Locate the cell with the specified text and output its [X, Y] center coordinate. 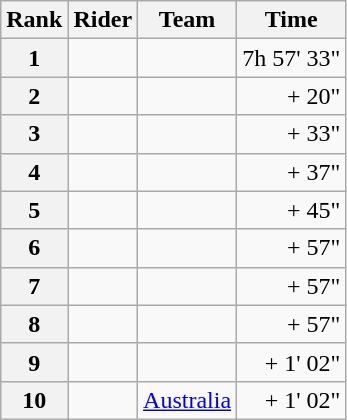
9 [34, 362]
4 [34, 172]
2 [34, 96]
1 [34, 58]
8 [34, 324]
+ 33" [292, 134]
3 [34, 134]
Time [292, 20]
6 [34, 248]
+ 45" [292, 210]
7 [34, 286]
Australia [188, 400]
Team [188, 20]
+ 37" [292, 172]
10 [34, 400]
Rider [103, 20]
+ 20" [292, 96]
Rank [34, 20]
7h 57' 33" [292, 58]
5 [34, 210]
